Provide the [x, y] coordinate of the cell's center where the given text is located.  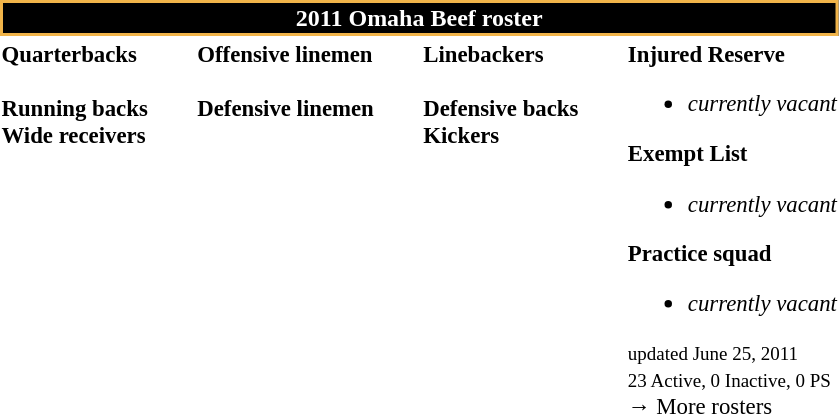
2011 Omaha Beef roster [419, 18]
